From the cell containing the given text, extract its center point as [x, y] coordinate. 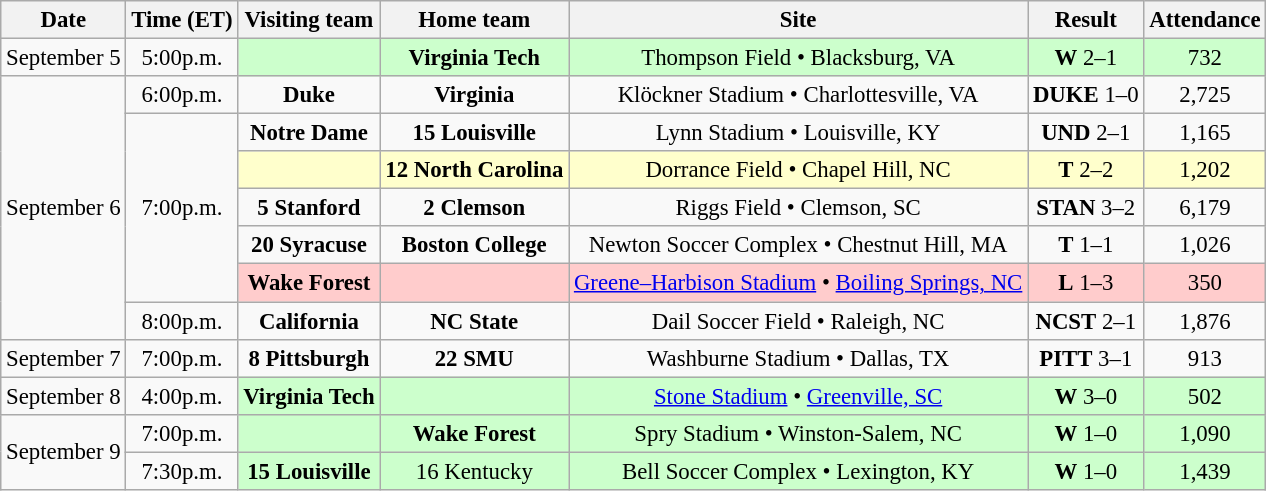
16 Kentucky [474, 471]
1,876 [1205, 321]
5:00p.m. [182, 58]
Stone Stadium • Greenville, SC [798, 396]
Duke [309, 95]
PITT 3–1 [1086, 358]
Greene–Harbison Stadium • Boiling Springs, NC [798, 283]
UND 2–1 [1086, 133]
1,202 [1205, 170]
732 [1205, 58]
NCST 2–1 [1086, 321]
Spry Stadium • Winston-Salem, NC [798, 433]
4:00p.m. [182, 396]
T 2–2 [1086, 170]
September 7 [64, 358]
Lynn Stadium • Louisville, KY [798, 133]
Virginia [474, 95]
20 Syracuse [309, 245]
T 1–1 [1086, 245]
12 North Carolina [474, 170]
September 8 [64, 396]
Time (ET) [182, 20]
Thompson Field • Blacksburg, VA [798, 58]
Date [64, 20]
STAN 3–2 [1086, 208]
W 2–1 [1086, 58]
DUKE 1–0 [1086, 95]
350 [1205, 283]
Home team [474, 20]
1,439 [1205, 471]
2,725 [1205, 95]
September 5 [64, 58]
Result [1086, 20]
Bell Soccer Complex • Lexington, KY [798, 471]
September 6 [64, 208]
September 9 [64, 452]
Dorrance Field • Chapel Hill, NC [798, 170]
Dail Soccer Field • Raleigh, NC [798, 321]
7:30p.m. [182, 471]
Washburne Stadium • Dallas, TX [798, 358]
Notre Dame [309, 133]
6:00p.m. [182, 95]
Klöckner Stadium • Charlottesville, VA [798, 95]
Site [798, 20]
502 [1205, 396]
L 1–3 [1086, 283]
8:00p.m. [182, 321]
Attendance [1205, 20]
W 3–0 [1086, 396]
NC State [474, 321]
22 SMU [474, 358]
Boston College [474, 245]
5 Stanford [309, 208]
6,179 [1205, 208]
1,165 [1205, 133]
Visiting team [309, 20]
1,090 [1205, 433]
Newton Soccer Complex • Chestnut Hill, MA [798, 245]
913 [1205, 358]
1,026 [1205, 245]
2 Clemson [474, 208]
8 Pittsburgh [309, 358]
California [309, 321]
Riggs Field • Clemson, SC [798, 208]
